Identify which cell holds the provided text, then report its (x, y) central coordinate. 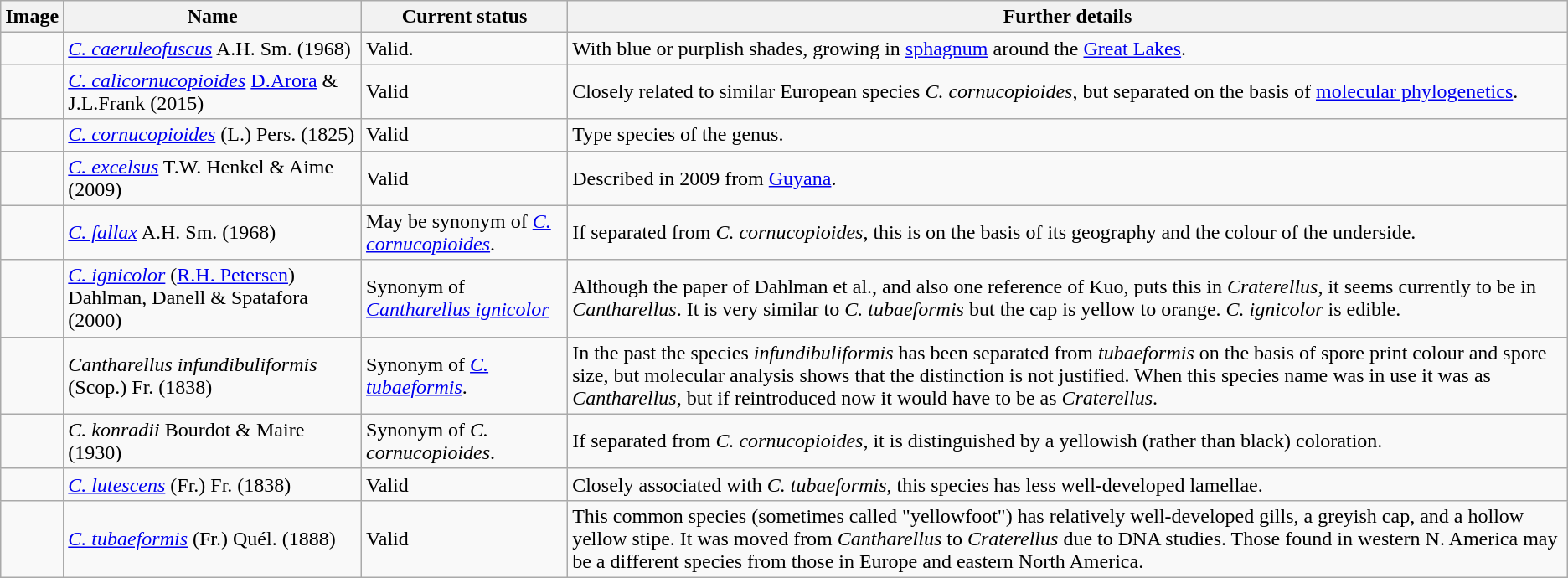
Described in 2009 from Guyana. (1068, 178)
Further details (1068, 17)
Closely associated with C. tubaeformis, this species has less well-developed lamellae. (1068, 484)
With blue or purplish shades, growing in sphagnum around the Great Lakes. (1068, 49)
Synonym of Cantharellus ignicolor (465, 298)
C. calicornucopioides D.Arora & J.L.Frank (2015) (213, 92)
May be synonym of C. cornucopioides. (465, 233)
If separated from C. cornucopioides, it is distinguished by a yellowish (rather than black) coloration. (1068, 441)
C. fallax A.H. Sm. (1968) (213, 233)
Valid. (465, 49)
C. cornucopioides (L.) Pers. (1825) (213, 135)
C. lutescens (Fr.) Fr. (1838) (213, 484)
C. tubaeformis (Fr.) Quél. (1888) (213, 539)
Current status (465, 17)
Closely related to similar European species C. cornucopioides, but separated on the basis of molecular phylogenetics. (1068, 92)
C. konradii Bourdot & Maire (1930) (213, 441)
Type species of the genus. (1068, 135)
C. ignicolor (R.H. Petersen) Dahlman, Danell & Spatafora (2000) (213, 298)
Synonym of C. cornucopioides. (465, 441)
If separated from C. cornucopioides, this is on the basis of its geography and the colour of the underside. (1068, 233)
Name (213, 17)
Image (32, 17)
C. caeruleofuscus A.H. Sm. (1968) (213, 49)
Synonym of C. tubaeformis. (465, 375)
Cantharellus infundibuliformis (Scop.) Fr. (1838) (213, 375)
C. excelsus T.W. Henkel & Aime (2009) (213, 178)
